Scan for the cell matching the given text and deliver its [x, y] coordinate at center. 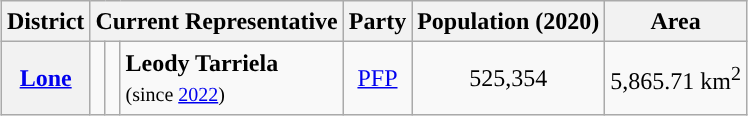
Leody Tarriela(since 2022) [232, 78]
Area [676, 22]
Lone [45, 78]
PFP [377, 78]
Party [377, 22]
525,354 [508, 78]
Current Representative [216, 22]
Population (2020) [508, 22]
5,865.71 km2 [676, 78]
District [45, 22]
